Pinpoint the cell where the given text exists, returning its [x, y] midpoint coordinate. 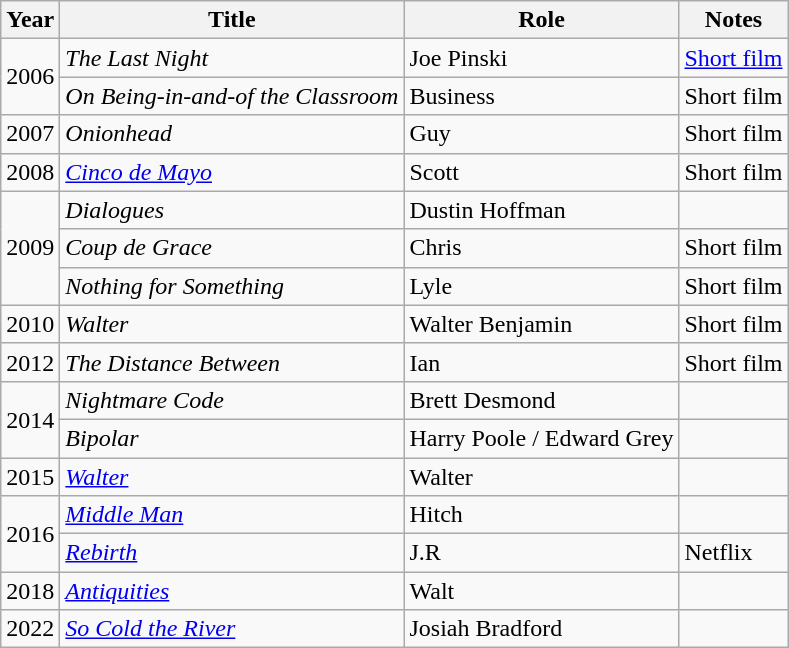
Role [542, 20]
Chris [542, 248]
Dustin Hoffman [542, 210]
Nothing for Something [232, 286]
Middle Man [232, 515]
Nightmare Code [232, 400]
Onionhead [232, 134]
2012 [30, 362]
Guy [542, 134]
The Last Night [232, 58]
2008 [30, 172]
Bipolar [232, 438]
Lyle [542, 286]
J.R [542, 553]
Walt [542, 591]
So Cold the River [232, 629]
Year [30, 20]
The Distance Between [232, 362]
Brett Desmond [542, 400]
2010 [30, 324]
Netflix [734, 553]
Notes [734, 20]
Title [232, 20]
On Being-in-and-of the Classroom [232, 96]
2006 [30, 77]
2018 [30, 591]
Harry Poole / Edward Grey [542, 438]
Business [542, 96]
Rebirth [232, 553]
Scott [542, 172]
2016 [30, 534]
Coup de Grace [232, 248]
Joe Pinski [542, 58]
2014 [30, 419]
2022 [30, 629]
2007 [30, 134]
Antiquities [232, 591]
Cinco de Mayo [232, 172]
Dialogues [232, 210]
Ian [542, 362]
2009 [30, 248]
2015 [30, 477]
Josiah Bradford [542, 629]
Hitch [542, 515]
Walter Benjamin [542, 324]
